Return (X, Y) of the center of cell containing provided text 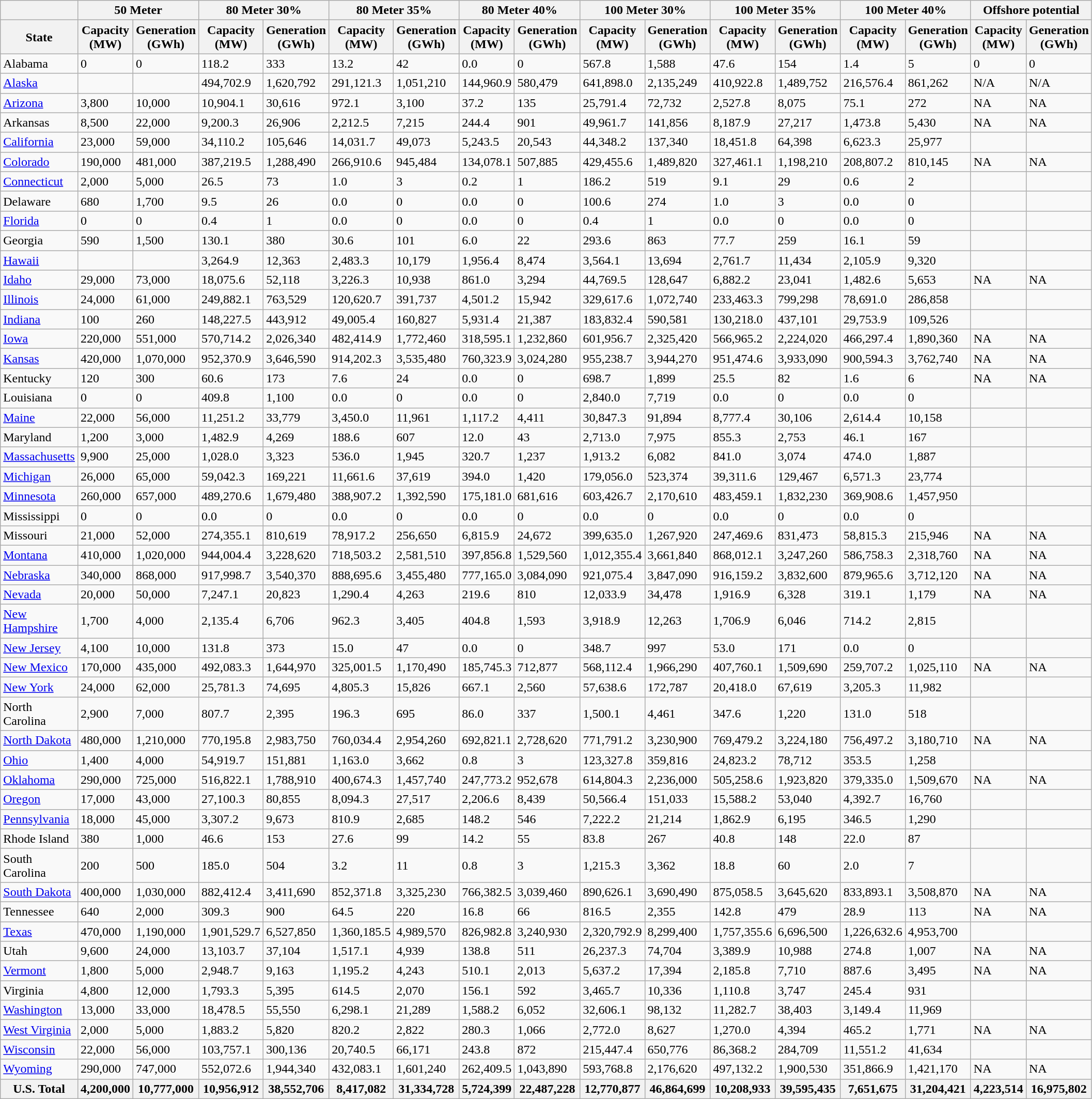
5,430 (938, 122)
3,205.3 (873, 687)
2.0 (873, 865)
Connecticut (39, 181)
3,540,370 (297, 575)
6,527,850 (297, 932)
373 (297, 648)
183,832.4 (613, 319)
26,000 (105, 476)
137,340 (678, 142)
25.5 (743, 378)
73 (297, 181)
546 (548, 819)
4,953,700 (938, 932)
552,072.6 (231, 1069)
9,673 (297, 819)
2,900 (105, 714)
32,606.1 (613, 1010)
1,258 (938, 760)
72,732 (678, 103)
4,243 (427, 971)
712,877 (548, 668)
1,072,740 (678, 300)
50,000 (166, 595)
247,773.2 (487, 780)
820.2 (362, 1030)
603,426.7 (613, 496)
2,236,000 (678, 780)
21,214 (678, 819)
45,000 (166, 819)
12,263 (678, 621)
387,219.5 (231, 162)
1,288,490 (297, 162)
1,788,910 (297, 780)
20,418.0 (743, 687)
14.2 (487, 839)
12,000 (166, 990)
325,001.5 (362, 668)
274.8 (873, 951)
260 (166, 319)
167 (938, 437)
129,467 (808, 476)
300,136 (297, 1049)
1,030,000 (166, 892)
470,000 (105, 932)
24,823.2 (743, 760)
15.0 (362, 648)
614,804.3 (613, 780)
284,709 (808, 1049)
2,822 (427, 1030)
266,910.6 (362, 162)
17,000 (105, 799)
105,646 (297, 142)
945,484 (427, 162)
329,617.6 (613, 300)
614.5 (362, 990)
917,998.7 (231, 575)
78,691.0 (873, 300)
888,695.6 (362, 575)
2,753 (808, 437)
1,100 (297, 398)
2,318,760 (938, 555)
500 (166, 865)
855.3 (743, 437)
8,094.3 (362, 799)
55,550 (297, 1010)
42 (427, 64)
914,202.3 (362, 359)
172,787 (678, 687)
6,195 (808, 819)
18.8 (743, 865)
64.5 (362, 911)
770,195.8 (231, 740)
346.5 (873, 819)
State (39, 37)
479 (808, 911)
0.2 (487, 181)
57,638.6 (613, 687)
25,000 (166, 457)
852,371.8 (362, 892)
34,110.2 (231, 142)
2,614.4 (873, 417)
50,566.4 (613, 799)
1,706.9 (743, 621)
16,975,802 (1059, 1089)
698.7 (613, 378)
24,672 (548, 535)
3,325,230 (427, 892)
Hawaii (39, 260)
18,478.5 (231, 1010)
190,000 (105, 162)
4,394 (808, 1030)
South Dakota (39, 892)
1,923,820 (808, 780)
1,051,210 (427, 83)
10,938 (427, 280)
3,918.9 (613, 621)
185,745.3 (487, 668)
286,858 (938, 300)
951,474.6 (743, 359)
1,509,690 (808, 668)
243.8 (487, 1049)
41,634 (938, 1049)
17,394 (678, 971)
916,159.2 (743, 575)
151,881 (297, 760)
921,075.4 (613, 575)
420,000 (105, 359)
875,058.5 (743, 892)
15,826 (427, 687)
6,706 (297, 621)
1,593 (548, 621)
138.8 (487, 951)
U.S. Total (39, 1089)
505,258.6 (743, 780)
566,965.2 (743, 339)
100 (105, 319)
59 (938, 240)
1,944,340 (297, 1069)
807.7 (231, 714)
1,793.3 (231, 990)
188.6 (362, 437)
1,215.3 (613, 865)
144,960.9 (487, 83)
26.5 (231, 181)
570,714.2 (231, 339)
1,400 (105, 760)
863 (678, 240)
Kansas (39, 359)
429,455.6 (613, 162)
22.0 (873, 839)
4,800 (105, 990)
640 (105, 911)
64,398 (808, 142)
274,355.1 (231, 535)
1,800 (105, 971)
1,066 (548, 1030)
113 (938, 911)
59,000 (166, 142)
1,482.6 (873, 280)
831,473 (808, 535)
1,901,529.7 (231, 932)
872 (548, 1049)
73,000 (166, 280)
103,757.1 (231, 1049)
5,395 (297, 990)
890,626.1 (613, 892)
16.1 (873, 240)
256,650 (427, 535)
3,224,180 (808, 740)
18,075.6 (231, 280)
9,900 (105, 457)
31,204,421 (938, 1089)
Oregon (39, 799)
134,078.1 (487, 162)
26,237.3 (613, 951)
353.5 (873, 760)
12.0 (487, 437)
179,056.0 (613, 476)
8,500 (105, 122)
3.2 (362, 865)
219.6 (487, 595)
607 (427, 437)
3,847,090 (678, 575)
22 (548, 240)
3,661,840 (678, 555)
50 Meter (138, 10)
77.7 (743, 240)
2,224,020 (808, 339)
5,637.2 (613, 971)
20,543 (548, 142)
586,758.3 (873, 555)
769,479.2 (743, 740)
394.0 (487, 476)
1,862.9 (743, 819)
60 (808, 865)
11,282.7 (743, 1010)
388,907.2 (362, 496)
262,409.5 (487, 1069)
3,180,710 (938, 740)
Massachusetts (39, 457)
2,325,420 (678, 339)
400,674.3 (362, 780)
3,149.4 (873, 1010)
1,588 (678, 64)
4,501.2 (487, 300)
1,457,740 (427, 780)
6.0 (487, 240)
Missouri (39, 535)
13,000 (105, 1010)
Rhode Island (39, 839)
7,710 (808, 971)
Colorado (39, 162)
1,517.1 (362, 951)
4,461 (678, 714)
10,988 (808, 951)
Maryland (39, 437)
46,864,699 (678, 1089)
3,323 (297, 457)
443,912 (297, 319)
3,247,260 (808, 555)
3,495 (938, 971)
Kentucky (39, 378)
519 (678, 181)
44,348.2 (613, 142)
16,760 (938, 799)
1,916.9 (743, 595)
130.1 (231, 240)
1,360,185.5 (362, 932)
7,000 (166, 714)
1,028.0 (231, 457)
2,013 (548, 971)
2,948.7 (231, 971)
3,084,090 (548, 575)
New Hampshire (39, 621)
18,451.8 (743, 142)
319.1 (873, 595)
260,000 (105, 496)
511 (548, 951)
87 (938, 839)
30,106 (808, 417)
10,208,933 (743, 1089)
11,434 (808, 260)
100 Meter 40% (906, 10)
216,576.4 (873, 83)
3,645,620 (808, 892)
551,000 (166, 339)
North Dakota (39, 740)
763,529 (297, 300)
7 (938, 865)
267 (678, 839)
16.8 (487, 911)
65,000 (166, 476)
11,961 (427, 417)
955,238.7 (613, 359)
26 (297, 201)
3,228,620 (297, 555)
1,966,290 (678, 668)
30,616 (297, 103)
55 (548, 839)
208,807.2 (873, 162)
4,805.3 (362, 687)
100.6 (613, 201)
160,827 (427, 319)
Washington (39, 1010)
760,323.9 (487, 359)
3,411,690 (297, 892)
1,500 (166, 240)
247,469.6 (743, 535)
432,083.1 (362, 1069)
590,581 (678, 319)
43 (548, 437)
1,489,820 (678, 162)
37,619 (427, 476)
135 (548, 103)
2,135.4 (231, 621)
49,073 (427, 142)
437,101 (808, 319)
6,046 (808, 621)
99 (427, 839)
567.8 (613, 64)
Ohio (39, 760)
333 (297, 64)
3,747 (808, 990)
1,832,230 (808, 496)
504 (297, 865)
3,508,870 (938, 892)
24 (427, 378)
1,170,490 (427, 668)
Offshore potential (1031, 10)
1,392,590 (427, 496)
New Mexico (39, 668)
568,112.4 (613, 668)
131.8 (231, 648)
1,179 (938, 595)
962.3 (362, 621)
Minnesota (39, 496)
30.6 (362, 240)
3,389.9 (743, 951)
2,815 (938, 621)
Arkansas (39, 122)
3,455,480 (427, 575)
67,619 (808, 687)
2,355 (678, 911)
148,227.5 (231, 319)
11,969 (938, 1010)
100 Meter 30% (645, 10)
1,899 (678, 378)
3,362 (678, 865)
7,222.2 (613, 819)
33,000 (166, 1010)
2,527.8 (743, 103)
151,033 (678, 799)
2,135,249 (678, 83)
Wisconsin (39, 1049)
3,933,090 (808, 359)
901 (548, 122)
1,420 (548, 476)
483,459.1 (743, 496)
1,290 (938, 819)
650,776 (678, 1049)
215,946 (938, 535)
15,588.2 (743, 799)
997 (678, 648)
810.9 (362, 819)
3,450.0 (362, 417)
8,474 (548, 260)
9,163 (297, 971)
1,290.4 (362, 595)
1,267,920 (678, 535)
760,034.4 (362, 740)
8,417,082 (362, 1089)
259 (808, 240)
60.6 (231, 378)
128,647 (678, 280)
1,620,792 (297, 83)
4,223,514 (998, 1089)
497,132.2 (743, 1069)
3,000 (166, 437)
Georgia (39, 240)
Mississippi (39, 516)
29,000 (105, 280)
1,529,560 (548, 555)
7,247.1 (231, 595)
841.0 (743, 457)
12,770,877 (613, 1089)
518 (938, 714)
536.0 (362, 457)
27,517 (427, 799)
747,000 (166, 1069)
13,103.7 (231, 951)
657,000 (166, 496)
3,264.9 (231, 260)
130,218.0 (743, 319)
1,025,110 (938, 668)
6,815.9 (487, 535)
Wyoming (39, 1069)
1,482.9 (231, 437)
74,695 (297, 687)
777,165.0 (487, 575)
8,627 (678, 1030)
14,031.7 (362, 142)
7,975 (678, 437)
22,487,228 (548, 1089)
4,989,570 (427, 932)
5,931.4 (487, 319)
91,894 (678, 417)
52,000 (166, 535)
11,982 (938, 687)
309.3 (231, 911)
3,039,460 (548, 892)
215,447.4 (613, 1049)
15,942 (548, 300)
1,421,170 (938, 1069)
Florida (39, 221)
8,075 (808, 103)
Louisiana (39, 398)
695 (427, 714)
Indiana (39, 319)
1,210,000 (166, 740)
10,956,912 (231, 1089)
Idaho (39, 280)
3,074 (808, 457)
6,696,500 (808, 932)
826,982.8 (487, 932)
Virginia (39, 990)
2,176,620 (678, 1069)
39,311.6 (743, 476)
13.2 (362, 64)
156.1 (487, 990)
8,777.4 (743, 417)
37.2 (487, 103)
641,898.0 (613, 83)
340,000 (105, 575)
5,653 (938, 280)
771,791.2 (613, 740)
Oklahoma (39, 780)
Delaware (39, 201)
2,483.3 (362, 260)
Maine (39, 417)
62,000 (166, 687)
New Jersey (39, 648)
5,724,399 (487, 1089)
274 (678, 201)
170,000 (105, 668)
26,906 (297, 122)
148 (808, 839)
58,815.3 (873, 535)
Iowa (39, 339)
52,118 (297, 280)
118.2 (231, 64)
Alabama (39, 64)
47 (427, 648)
816.5 (613, 911)
23,774 (938, 476)
California (39, 142)
593,768.8 (613, 1069)
1,771 (938, 1030)
38,552,706 (297, 1089)
291,121.3 (362, 83)
11,251.2 (231, 417)
101 (427, 240)
1,232,860 (548, 339)
718,503.2 (362, 555)
756,497.2 (873, 740)
601,956.7 (613, 339)
109,526 (938, 319)
580,479 (548, 83)
74,704 (678, 951)
120 (105, 378)
12,363 (297, 260)
944,004.4 (231, 555)
882,412.4 (231, 892)
80 Meter 35% (394, 10)
1,473.8 (873, 122)
66 (548, 911)
887.6 (873, 971)
300 (166, 378)
510.1 (487, 971)
171 (808, 648)
2,560 (548, 687)
6,298.1 (362, 1010)
1,163.0 (362, 760)
3,307.2 (231, 819)
3,405 (427, 621)
293.6 (613, 240)
North Carolina (39, 714)
0.6 (873, 181)
78,712 (808, 760)
1,070,000 (166, 359)
2,206.6 (487, 799)
153 (297, 839)
31,334,728 (427, 1089)
6,571.3 (873, 476)
6,623.3 (873, 142)
1.6 (873, 378)
369,908.6 (873, 496)
142.8 (743, 911)
11 (427, 865)
1,457,950 (938, 496)
379,335.0 (873, 780)
516,822.1 (231, 780)
407,760.1 (743, 668)
1,007 (938, 951)
10,179 (427, 260)
28.9 (873, 911)
952,370.9 (231, 359)
590 (105, 240)
2,105.9 (873, 260)
38,403 (808, 1010)
3,832,600 (808, 575)
1,601,240 (427, 1069)
1,012,355.4 (613, 555)
175,181.0 (487, 496)
1,883.2 (231, 1030)
148.2 (487, 819)
2,761.7 (743, 260)
931 (938, 990)
507,885 (548, 162)
Utah (39, 951)
80,855 (297, 799)
25,781.3 (231, 687)
27,217 (808, 122)
6,328 (808, 595)
4,100 (105, 648)
2 (938, 181)
249,882.1 (231, 300)
3,944,270 (678, 359)
141,856 (678, 122)
8,439 (548, 799)
South Carolina (39, 865)
86,368.2 (743, 1049)
3,690,490 (678, 892)
900 (297, 911)
337 (548, 714)
245.4 (873, 990)
351,866.9 (873, 1069)
2,070 (427, 990)
44,769.5 (613, 280)
1,900,530 (808, 1069)
3,662 (427, 760)
4,392.7 (873, 799)
46.6 (231, 839)
1,237 (548, 457)
80 Meter 40% (520, 10)
7.6 (362, 378)
5 (938, 64)
481,000 (166, 162)
Nebraska (39, 575)
46.1 (873, 437)
20,740.5 (362, 1049)
244.4 (487, 122)
410,000 (105, 555)
465.2 (873, 1030)
868,012.1 (743, 555)
9,320 (938, 260)
Alaska (39, 83)
1,890,360 (938, 339)
4,200,000 (105, 1089)
810,619 (297, 535)
185.0 (231, 865)
23,000 (105, 142)
173 (297, 378)
972.1 (362, 103)
200 (105, 865)
27,100.3 (231, 799)
833,893.1 (873, 892)
18,000 (105, 819)
1,913.2 (613, 457)
482,414.9 (362, 339)
3,226.3 (362, 280)
11,661.6 (362, 476)
2,395 (297, 714)
154 (808, 64)
80 Meter 30% (264, 10)
1,509,670 (938, 780)
5,820 (297, 1030)
43,000 (166, 799)
1,226,632.6 (873, 932)
2,170,610 (678, 496)
2,212.5 (362, 122)
680 (105, 201)
1,956.4 (487, 260)
667.1 (487, 687)
20,000 (105, 595)
6 (938, 378)
952,678 (548, 780)
7,719 (678, 398)
1,945 (427, 457)
1,000 (166, 839)
1,588.2 (487, 1010)
25,791.4 (613, 103)
186.2 (613, 181)
123,327.8 (613, 760)
1,489,752 (808, 83)
1,110.8 (743, 990)
2,954,260 (427, 740)
54,919.7 (231, 760)
21,289 (427, 1010)
3,024,280 (548, 359)
4,939 (427, 951)
7,651,675 (873, 1089)
466,297.4 (873, 339)
868,000 (166, 575)
29,753.9 (873, 319)
2,728,620 (548, 740)
233,463.3 (743, 300)
900,594.3 (873, 359)
21,387 (548, 319)
391,737 (427, 300)
Michigan (39, 476)
592 (548, 990)
12,033.9 (613, 595)
1,195.2 (362, 971)
98,132 (678, 1010)
23,041 (808, 280)
692,821.1 (487, 740)
Illinois (39, 300)
78,917.2 (362, 535)
1,772,460 (427, 339)
320.7 (487, 457)
4,411 (548, 417)
492,083.3 (231, 668)
397,856.8 (487, 555)
4,263 (427, 595)
714.2 (873, 621)
49,005.4 (362, 319)
6,052 (548, 1010)
3,646,590 (297, 359)
3,535,480 (427, 359)
400,000 (105, 892)
3,240,930 (548, 932)
34,478 (678, 595)
3,564.1 (613, 260)
494,702.9 (231, 83)
3,230,900 (678, 740)
Vermont (39, 971)
1,757,355.6 (743, 932)
59,042.3 (231, 476)
220,000 (105, 339)
West Virginia (39, 1030)
75.1 (873, 103)
5,243.5 (487, 142)
725,000 (166, 780)
489,270.6 (231, 496)
280.3 (487, 1030)
Tennessee (39, 911)
2,581,510 (427, 555)
3,762,740 (938, 359)
1,043,890 (548, 1069)
1,190,000 (166, 932)
11,551.2 (873, 1049)
131.0 (873, 714)
169,221 (297, 476)
1,679,480 (297, 496)
10,777,000 (166, 1089)
1,644,970 (297, 668)
Texas (39, 932)
681,616 (548, 496)
1,270.0 (743, 1030)
3,100 (427, 103)
47.6 (743, 64)
435,000 (166, 668)
3,800 (105, 103)
196.3 (362, 714)
27.6 (362, 839)
2,772.0 (613, 1030)
9.1 (743, 181)
1,020,000 (166, 555)
53,040 (808, 799)
3,294 (548, 280)
20,823 (297, 595)
348.7 (613, 648)
7,215 (427, 122)
2,713.0 (613, 437)
347.6 (743, 714)
8,299,400 (678, 932)
220 (427, 911)
399,635.0 (613, 535)
6,882.2 (743, 280)
82 (808, 378)
799,298 (808, 300)
1,220 (808, 714)
861,262 (938, 83)
49,961.7 (613, 122)
39,595,435 (808, 1089)
410,922.8 (743, 83)
2,685 (427, 819)
1.4 (873, 64)
480,000 (105, 740)
33,779 (297, 417)
10,158 (938, 417)
766,382.5 (487, 892)
523,374 (678, 476)
Pennsylvania (39, 819)
2,983,750 (297, 740)
Montana (39, 555)
1,198,210 (808, 162)
318,595.1 (487, 339)
New York (39, 687)
474.0 (873, 457)
53.0 (743, 648)
40.8 (743, 839)
3,465.7 (613, 990)
3,712,120 (938, 575)
100 Meter 35% (775, 10)
2,840.0 (613, 398)
272 (938, 103)
10,904.1 (231, 103)
409.8 (231, 398)
9,600 (105, 951)
61,000 (166, 300)
1,117.2 (487, 417)
29 (808, 181)
259,707.2 (873, 668)
66,171 (427, 1049)
810 (548, 595)
120,620.7 (362, 300)
10,336 (678, 990)
9.5 (231, 201)
2,026,340 (297, 339)
1,887 (938, 457)
30,847.3 (613, 417)
37,104 (297, 951)
Nevada (39, 595)
810,145 (938, 162)
13,694 (678, 260)
404.8 (487, 621)
2,320,792.9 (613, 932)
1,500.1 (613, 714)
8,187.9 (743, 122)
359,816 (678, 760)
4,269 (297, 437)
327,461.1 (743, 162)
2,185.8 (743, 971)
83.8 (613, 839)
86.0 (487, 714)
861.0 (487, 280)
1,200 (105, 437)
879,965.6 (873, 575)
6,082 (678, 457)
9,200.3 (231, 122)
25,977 (938, 142)
21,000 (105, 535)
Arizona (39, 103)
